Locate the cell with the specified text and output its (X, Y) center coordinate. 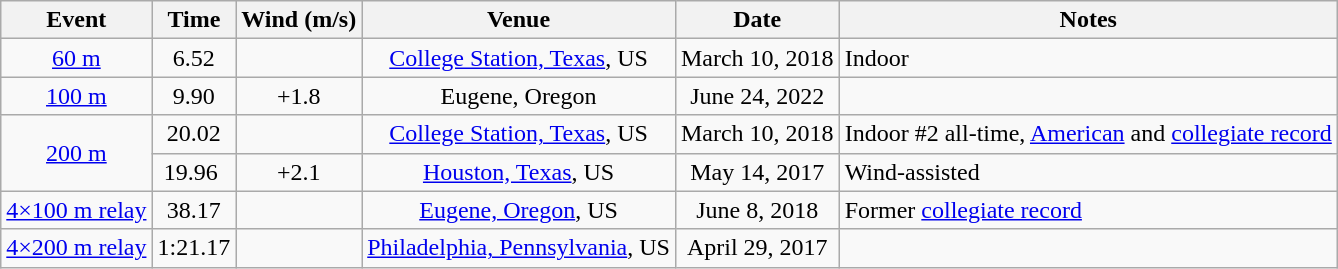
Wind-assisted (1088, 172)
9.90 (194, 96)
200 m (76, 153)
6.52 (194, 58)
Indoor (1088, 58)
20.02 (194, 134)
Event (76, 20)
1:21.17 (194, 248)
Eugene, Oregon, US (519, 210)
+1.8 (299, 96)
19.96 (194, 172)
Former collegiate record (1088, 210)
4×200 m relay (76, 248)
Notes (1088, 20)
Wind (m/s) (299, 20)
+2.1 (299, 172)
60 m (76, 58)
June 8, 2018 (757, 210)
100 m (76, 96)
4×100 m relay (76, 210)
June 24, 2022 (757, 96)
April 29, 2017 (757, 248)
Time (194, 20)
May 14, 2017 (757, 172)
Date (757, 20)
38.17 (194, 210)
Eugene, Oregon (519, 96)
Indoor #2 all-time, American and collegiate record (1088, 134)
Venue (519, 20)
Houston, Texas, US (519, 172)
Philadelphia, Pennsylvania, US (519, 248)
